Return the (X, Y) coordinate for the center point of the cell that contains the specified text.  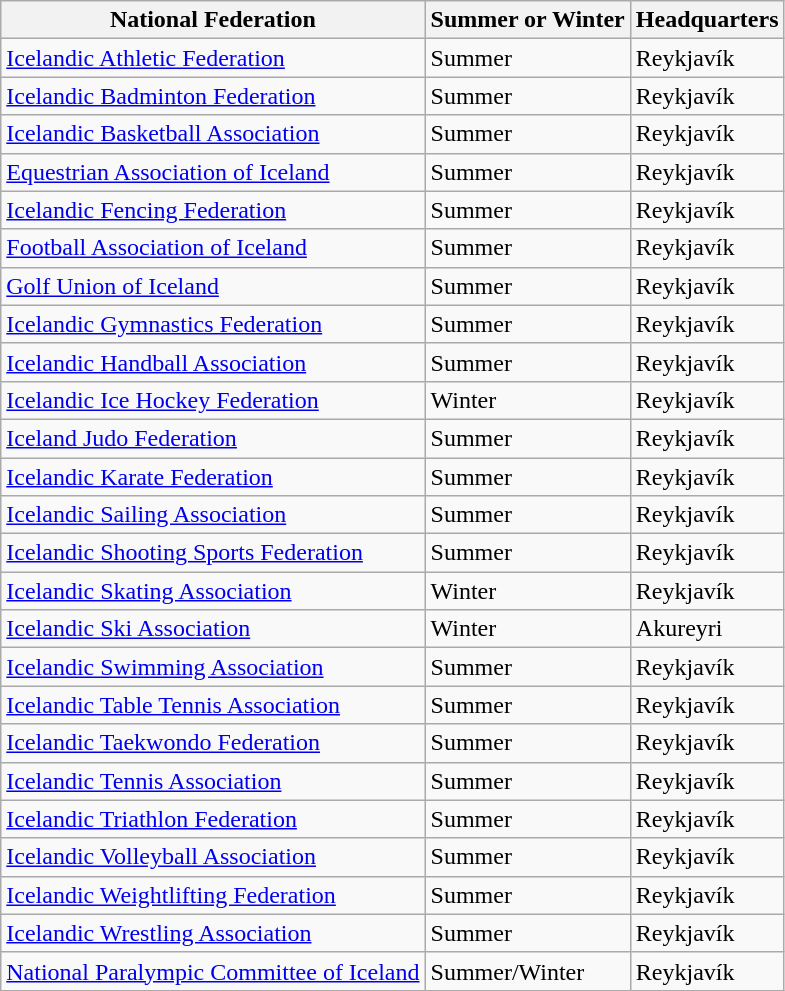
Icelandic Athletic Federation (213, 58)
Icelandic Weightlifting Federation (213, 895)
Icelandic Skating Association (213, 591)
Summer/Winter (528, 971)
Icelandic Fencing Federation (213, 210)
Icelandic Karate Federation (213, 477)
National Federation (213, 20)
Headquarters (707, 20)
Iceland Judo Federation (213, 438)
Icelandic Tennis Association (213, 781)
Icelandic Handball Association (213, 362)
Akureyri (707, 629)
Icelandic Volleyball Association (213, 857)
Icelandic Table Tennis Association (213, 705)
Icelandic Sailing Association (213, 515)
Summer or Winter (528, 20)
Icelandic Gymnastics Federation (213, 324)
Icelandic Wrestling Association (213, 933)
Icelandic Basketball Association (213, 134)
Golf Union of Iceland (213, 286)
Icelandic Badminton Federation (213, 96)
Equestrian Association of Iceland (213, 172)
Icelandic Taekwondo Federation (213, 743)
Icelandic Ice Hockey Federation (213, 400)
Icelandic Swimming Association (213, 667)
National Paralympic Committee of Iceland (213, 971)
Icelandic Shooting Sports Federation (213, 553)
Icelandic Ski Association (213, 629)
Football Association of Iceland (213, 248)
Icelandic Triathlon Federation (213, 819)
